From the cell containing the given text, extract its center point as [x, y] coordinate. 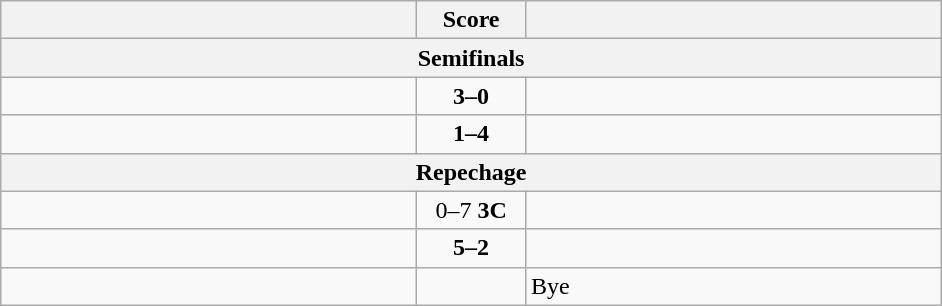
Bye [733, 286]
0–7 3C [472, 210]
3–0 [472, 96]
5–2 [472, 248]
Score [472, 20]
Semifinals [472, 58]
1–4 [472, 134]
Repechage [472, 172]
